Search for the cell housing the specified text and yield its [x, y] center coordinate. 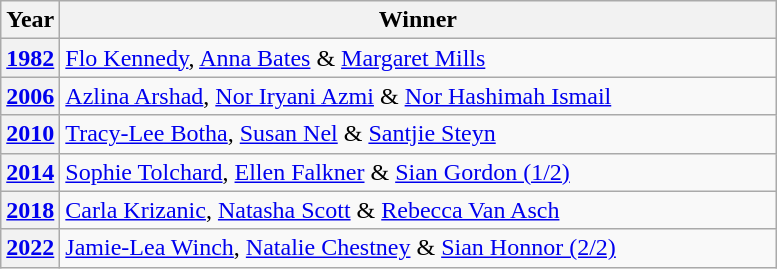
2014 [30, 172]
2022 [30, 248]
Year [30, 20]
Azlina Arshad, Nor Iryani Azmi & Nor Hashimah Ismail [418, 96]
2018 [30, 210]
2010 [30, 134]
Tracy-Lee Botha, Susan Nel & Santjie Steyn [418, 134]
Carla Krizanic, Natasha Scott & Rebecca Van Asch [418, 210]
2006 [30, 96]
1982 [30, 58]
Winner [418, 20]
Sophie Tolchard, Ellen Falkner & Sian Gordon (1/2) [418, 172]
Flo Kennedy, Anna Bates & Margaret Mills [418, 58]
Jamie-Lea Winch, Natalie Chestney & Sian Honnor (2/2) [418, 248]
